Output the [X, Y] coordinate of the center of the cell containing the given text.  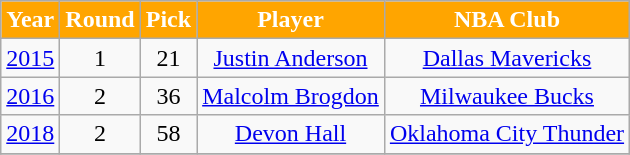
Year [30, 20]
36 [168, 96]
Pick [168, 20]
Player [291, 20]
2016 [30, 96]
Round [100, 20]
NBA Club [506, 20]
1 [100, 58]
58 [168, 134]
Justin Anderson [291, 58]
2015 [30, 58]
Malcolm Brogdon [291, 96]
21 [168, 58]
Devon Hall [291, 134]
Oklahoma City Thunder [506, 134]
Milwaukee Bucks [506, 96]
2018 [30, 134]
Dallas Mavericks [506, 58]
